Provide the (X, Y) coordinate of the cell's center where the given text is located.  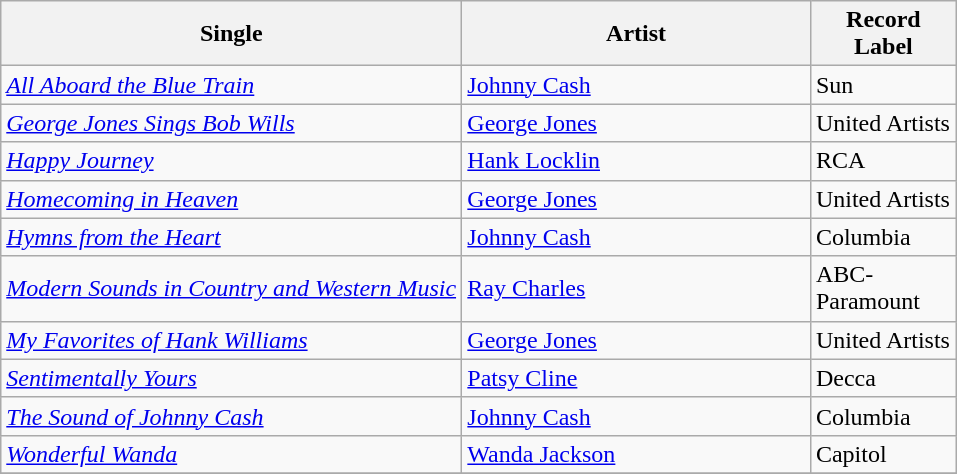
Hymns from the Heart (232, 237)
The Sound of Johnny Cash (232, 416)
Homecoming in Heaven (232, 199)
RCA (883, 161)
Sun (883, 85)
Decca (883, 378)
Wanda Jackson (636, 454)
Ray Charles (636, 288)
Record Label (883, 34)
Hank Locklin (636, 161)
Single (232, 34)
Happy Journey (232, 161)
Capitol (883, 454)
Artist (636, 34)
ABC-Paramount (883, 288)
Wonderful Wanda (232, 454)
Modern Sounds in Country and Western Music (232, 288)
All Aboard the Blue Train (232, 85)
George Jones Sings Bob Wills (232, 123)
Patsy Cline (636, 378)
Sentimentally Yours (232, 378)
My Favorites of Hank Williams (232, 340)
